Pinpoint the cell where the given text exists, returning its [x, y] midpoint coordinate. 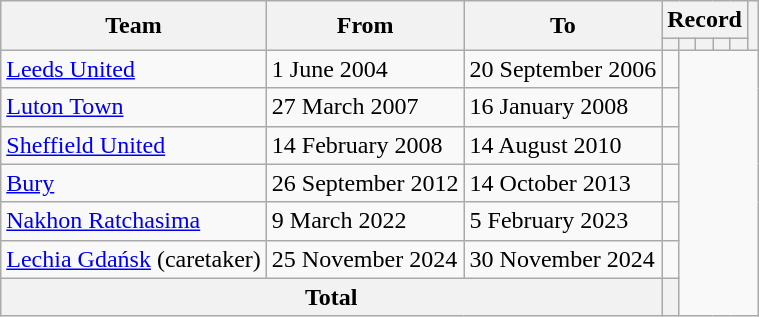
Luton Town [134, 107]
20 September 2006 [563, 69]
Sheffield United [134, 145]
Team [134, 26]
Bury [134, 183]
9 March 2022 [365, 221]
Lechia Gdańsk (caretaker) [134, 259]
Nakhon Ratchasima [134, 221]
26 September 2012 [365, 183]
5 February 2023 [563, 221]
14 October 2013 [563, 183]
From [365, 26]
To [563, 26]
Record [705, 20]
14 February 2008 [365, 145]
Total [332, 297]
Leeds United [134, 69]
30 November 2024 [563, 259]
16 January 2008 [563, 107]
14 August 2010 [563, 145]
1 June 2004 [365, 69]
27 March 2007 [365, 107]
25 November 2024 [365, 259]
